Locate the cell with the specified text and output its [X, Y] center coordinate. 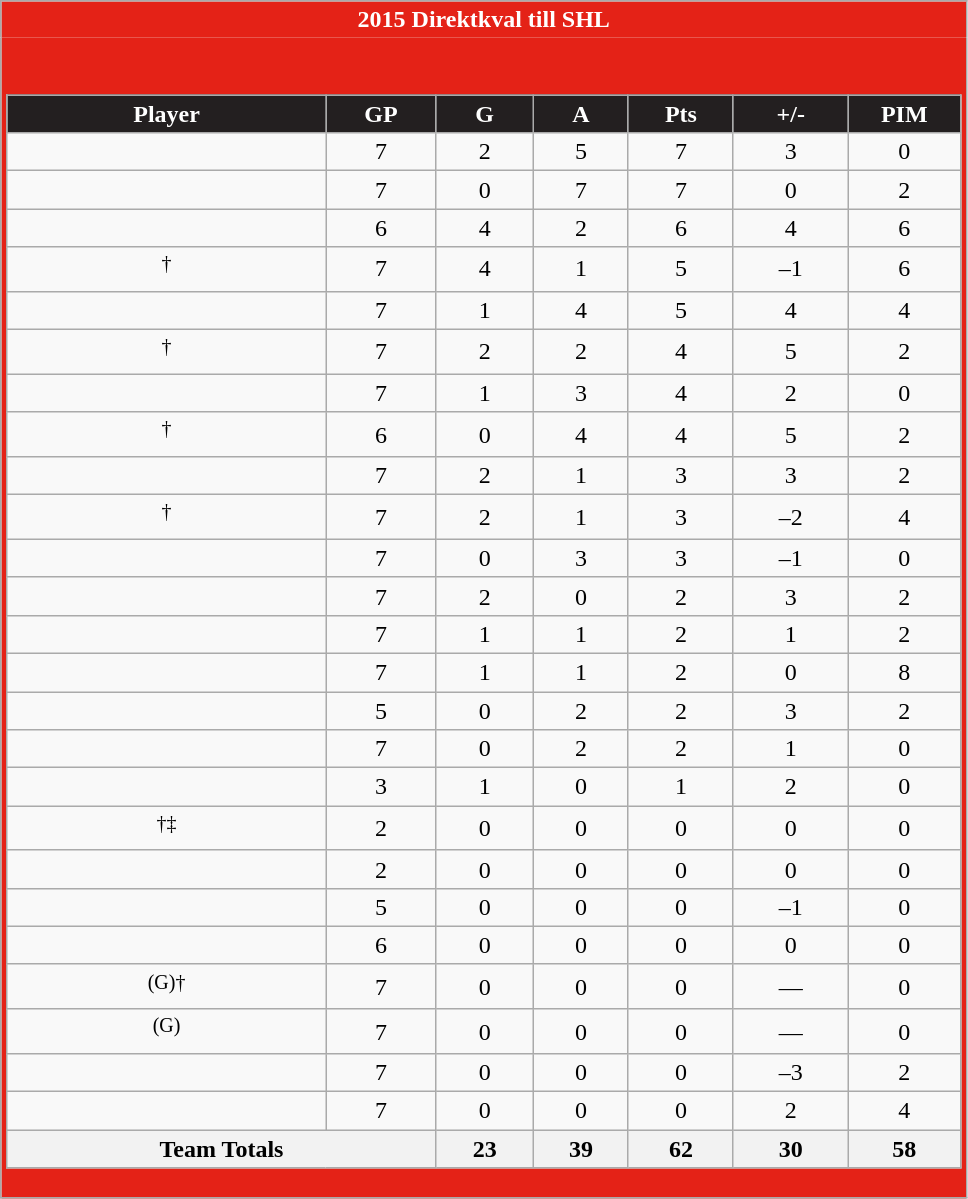
39 [580, 1149]
†‡ [166, 828]
GP [381, 114]
62 [680, 1149]
30 [790, 1149]
A [580, 114]
8 [904, 672]
PIM [904, 114]
23 [485, 1149]
(G)† [166, 986]
58 [904, 1149]
+/- [790, 114]
2015 Direktkval till SHL [484, 20]
Player [166, 114]
Pts [680, 114]
–3 [790, 1073]
–2 [790, 518]
(G) [166, 1032]
Team Totals [222, 1149]
G [485, 114]
